Pinpoint the cell where the given text exists, returning its [x, y] midpoint coordinate. 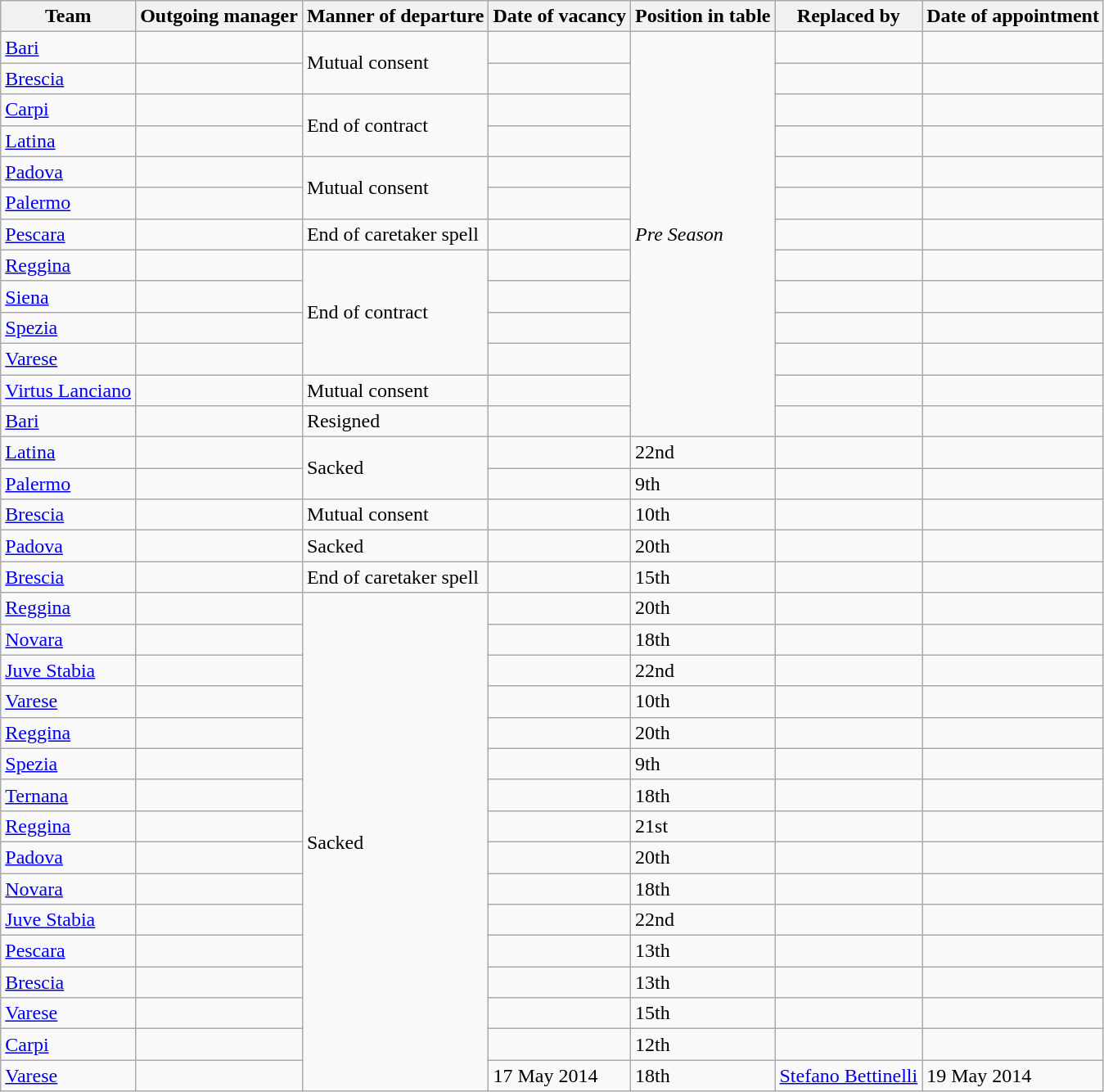
Resigned [394, 422]
Stefano Bettinelli [849, 1076]
Manner of departure [394, 16]
17 May 2014 [560, 1076]
21st [703, 826]
Outgoing manager [219, 16]
19 May 2014 [1013, 1076]
Siena [69, 296]
Date of vacancy [560, 16]
Position in table [703, 16]
Date of appointment [1013, 16]
Virtus Lanciano [69, 390]
Pre Season [703, 234]
Ternana [69, 795]
Replaced by [849, 16]
Team [69, 16]
12th [703, 1045]
